Return [X, Y] of the center of cell containing provided text 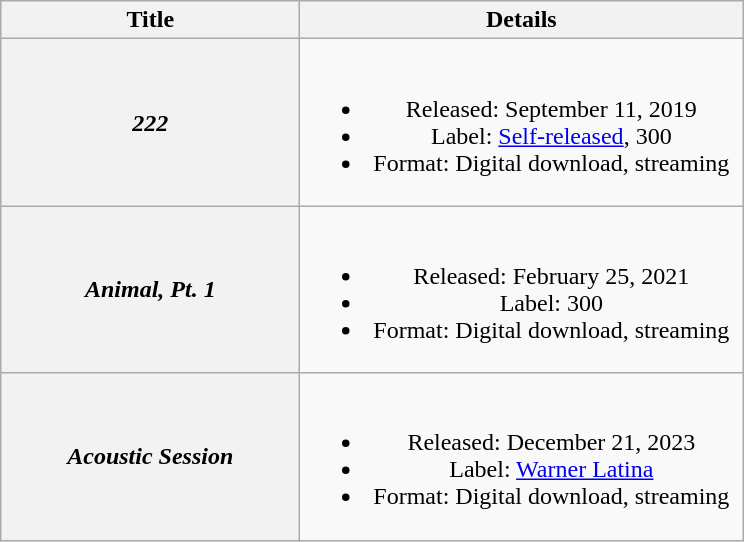
Released: February 25, 2021Label: 300Format: Digital download, streaming [522, 290]
Released: September 11, 2019Label: Self-released, 300Format: Digital download, streaming [522, 122]
Animal, Pt. 1 [150, 290]
222 [150, 122]
Released: December 21, 2023Label: Warner LatinaFormat: Digital download, streaming [522, 456]
Acoustic Session [150, 456]
Details [522, 20]
Title [150, 20]
